Locate the cell with the specified text and output its [x, y] center coordinate. 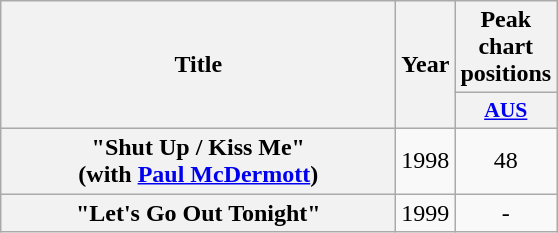
Peak chart positions [506, 47]
Title [198, 65]
1999 [426, 213]
"Shut Up / Kiss Me" (with Paul McDermott) [198, 160]
AUS [506, 111]
Year [426, 65]
48 [506, 160]
1998 [426, 160]
"Let's Go Out Tonight" [198, 213]
- [506, 213]
